Pinpoint the cell where the given text exists, returning its (x, y) midpoint coordinate. 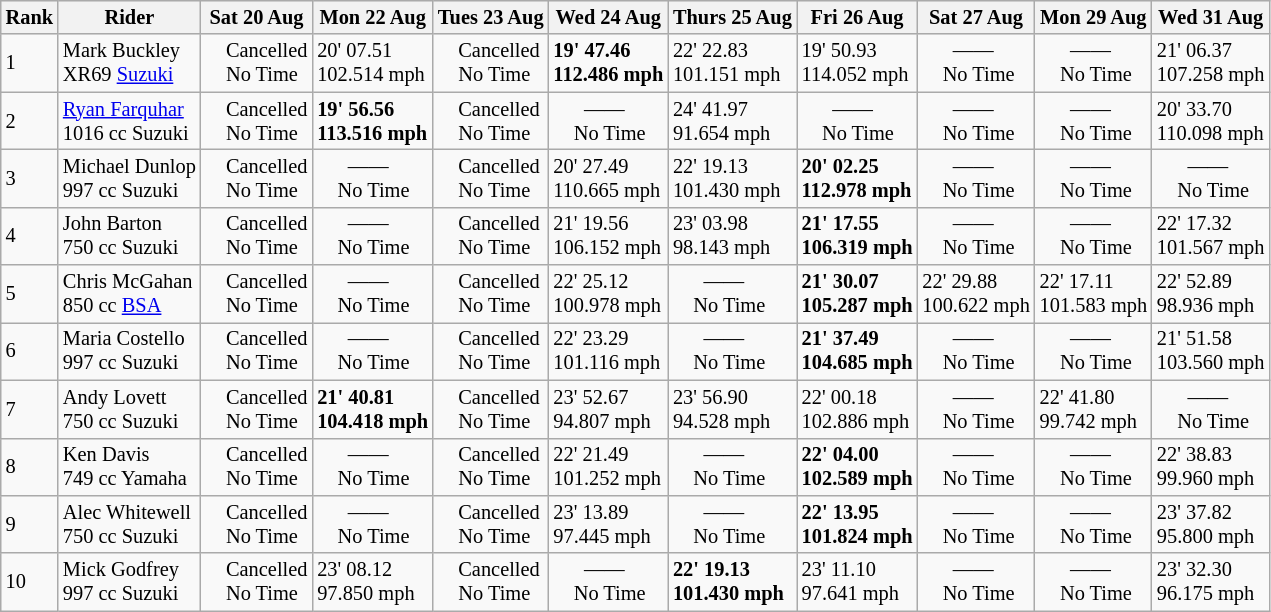
9 (30, 524)
21' 17.55 106.319 mph (858, 236)
20' 07.51 102.514 mph (372, 63)
23' 32.30 96.175 mph (1210, 582)
5 (30, 294)
22' 04.00 102.589 mph (858, 467)
20' 27.49 110.665 mph (608, 178)
Maria Costello 997 cc Suzuki (130, 351)
22' 38.83 99.960 mph (1210, 467)
Rank (30, 17)
Rider (130, 17)
Mon 29 Aug (1094, 17)
19' 47.46 112.486 mph (608, 63)
21' 51.58 103.560 mph (1210, 351)
Mark Buckley XR69 Suzuki (130, 63)
23' 03.98 98.143 mph (732, 236)
Andy Lovett 750 cc Suzuki (130, 409)
Chris McGahan 850 cc BSA (130, 294)
Wed 31 Aug (1210, 17)
Sat 20 Aug (257, 17)
Mon 22 Aug (372, 17)
22' 29.88 100.622 mph (976, 294)
22' 17.11 101.583 mph (1094, 294)
4 (30, 236)
23' 56.90 94.528 mph (732, 409)
Sat 27 Aug (976, 17)
22' 41.80 99.742 mph (1094, 409)
Ryan Farquhar 1016 cc Suzuki (130, 121)
23' 37.82 95.800 mph (1210, 524)
Alec Whitewell 750 cc Suzuki (130, 524)
1 (30, 63)
22' 23.29 101.116 mph (608, 351)
20' 33.70 110.098 mph (1210, 121)
20' 02.25 112.978 mph (858, 178)
Tues 23 Aug (490, 17)
22' 00.18 102.886 mph (858, 409)
22' 17.32 101.567 mph (1210, 236)
10 (30, 582)
22' 25.12 100.978 mph (608, 294)
21' 40.81 104.418 mph (372, 409)
21' 19.56 106.152 mph (608, 236)
Wed 24 Aug (608, 17)
John Barton 750 cc Suzuki (130, 236)
Thurs 25 Aug (732, 17)
23' 08.12 97.850 mph (372, 582)
22' 13.95 101.824 mph (858, 524)
22' 52.89 98.936 mph (1210, 294)
19' 50.93 114.052 mph (858, 63)
21' 06.37 107.258 mph (1210, 63)
6 (30, 351)
Ken Davis 749 cc Yamaha (130, 467)
23' 13.89 97.445 mph (608, 524)
23' 52.67 94.807 mph (608, 409)
Michael Dunlop 997 cc Suzuki (130, 178)
23' 11.10 97.641 mph (858, 582)
Fri 26 Aug (858, 17)
21' 30.07 105.287 mph (858, 294)
Mick Godfrey 997 cc Suzuki (130, 582)
8 (30, 467)
2 (30, 121)
21' 37.49 104.685 mph (858, 351)
24' 41.97 91.654 mph (732, 121)
22' 21.49 101.252 mph (608, 467)
3 (30, 178)
19' 56.56 113.516 mph (372, 121)
22' 22.83 101.151 mph (732, 63)
7 (30, 409)
